Identify which cell holds the provided text, then report its [X, Y] central coordinate. 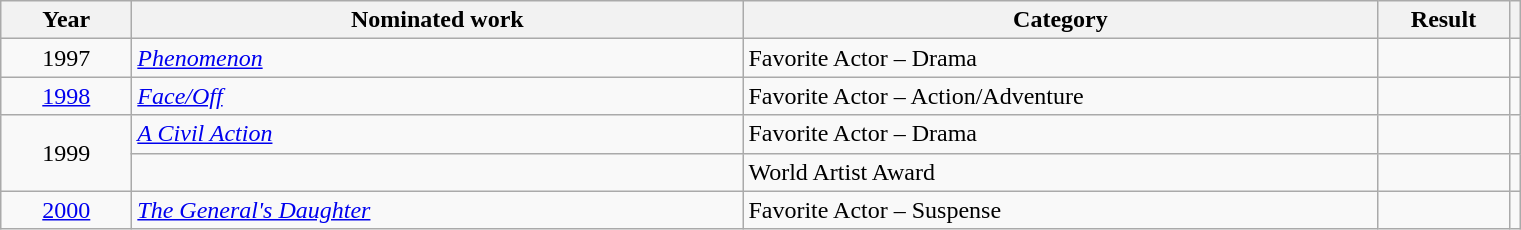
World Artist Award [1060, 172]
Year [66, 20]
Phenomenon [438, 58]
1997 [66, 58]
A Civil Action [438, 134]
1998 [66, 96]
Face/Off [438, 96]
Favorite Actor – Action/Adventure [1060, 96]
2000 [66, 210]
Result [1444, 20]
Nominated work [438, 20]
1999 [66, 153]
The General's Daughter [438, 210]
Favorite Actor – Suspense [1060, 210]
Category [1060, 20]
